Provide the (X, Y) coordinate of the cell's center where the given text is located.  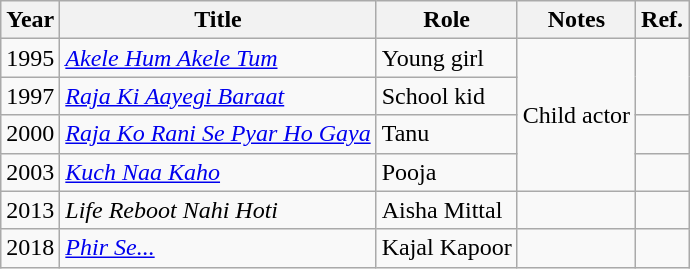
2000 (30, 134)
Kajal Kapoor (446, 248)
1997 (30, 96)
Role (446, 20)
Life Reboot Nahi Hoti (218, 210)
Title (218, 20)
Phir Se... (218, 248)
Year (30, 20)
Tanu (446, 134)
Ref. (662, 20)
Kuch Naa Kaho (218, 172)
Notes (576, 20)
2018 (30, 248)
School kid (446, 96)
Aisha Mittal (446, 210)
Pooja (446, 172)
Raja Ko Rani Se Pyar Ho Gaya (218, 134)
2013 (30, 210)
2003 (30, 172)
Young girl (446, 58)
1995 (30, 58)
Child actor (576, 115)
Akele Hum Akele Tum (218, 58)
Raja Ki Aayegi Baraat (218, 96)
